Return the (x, y) coordinate for the center point of the cell that contains the specified text.  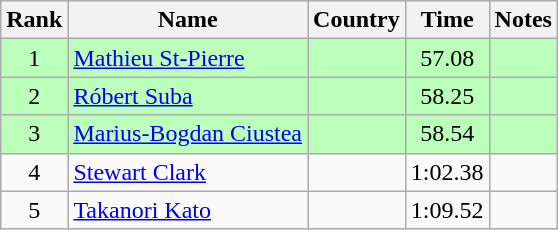
Time (447, 20)
Mathieu St-Pierre (188, 58)
Name (188, 20)
2 (34, 96)
58.25 (447, 96)
1:09.52 (447, 210)
1:02.38 (447, 172)
Rank (34, 20)
Country (357, 20)
58.54 (447, 134)
5 (34, 210)
3 (34, 134)
Marius-Bogdan Ciustea (188, 134)
Takanori Kato (188, 210)
4 (34, 172)
1 (34, 58)
Stewart Clark (188, 172)
Notes (523, 20)
57.08 (447, 58)
Róbert Suba (188, 96)
